Determine the (X, Y) coordinate at the center of the cell enclosing the given text.  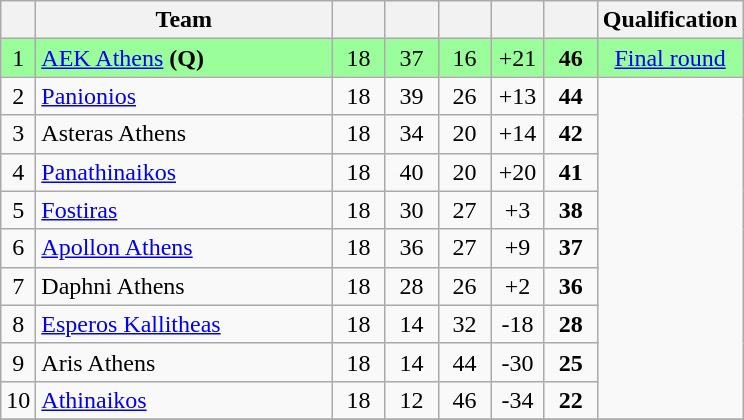
Asteras Athens (184, 134)
1 (18, 58)
34 (412, 134)
Team (184, 20)
32 (464, 324)
+9 (518, 248)
+21 (518, 58)
7 (18, 286)
Fostiras (184, 210)
-30 (518, 362)
+13 (518, 96)
Panionios (184, 96)
+2 (518, 286)
Aris Athens (184, 362)
9 (18, 362)
39 (412, 96)
25 (570, 362)
Apollon Athens (184, 248)
42 (570, 134)
41 (570, 172)
-18 (518, 324)
+14 (518, 134)
5 (18, 210)
16 (464, 58)
6 (18, 248)
3 (18, 134)
Qualification (670, 20)
40 (412, 172)
12 (412, 400)
22 (570, 400)
-34 (518, 400)
Esperos Kallitheas (184, 324)
8 (18, 324)
Final round (670, 58)
AEK Athens (Q) (184, 58)
38 (570, 210)
+3 (518, 210)
4 (18, 172)
Panathinaikos (184, 172)
+20 (518, 172)
2 (18, 96)
Daphni Athens (184, 286)
30 (412, 210)
Athinaikos (184, 400)
10 (18, 400)
